Locate the cell with the specified text and output its (x, y) center coordinate. 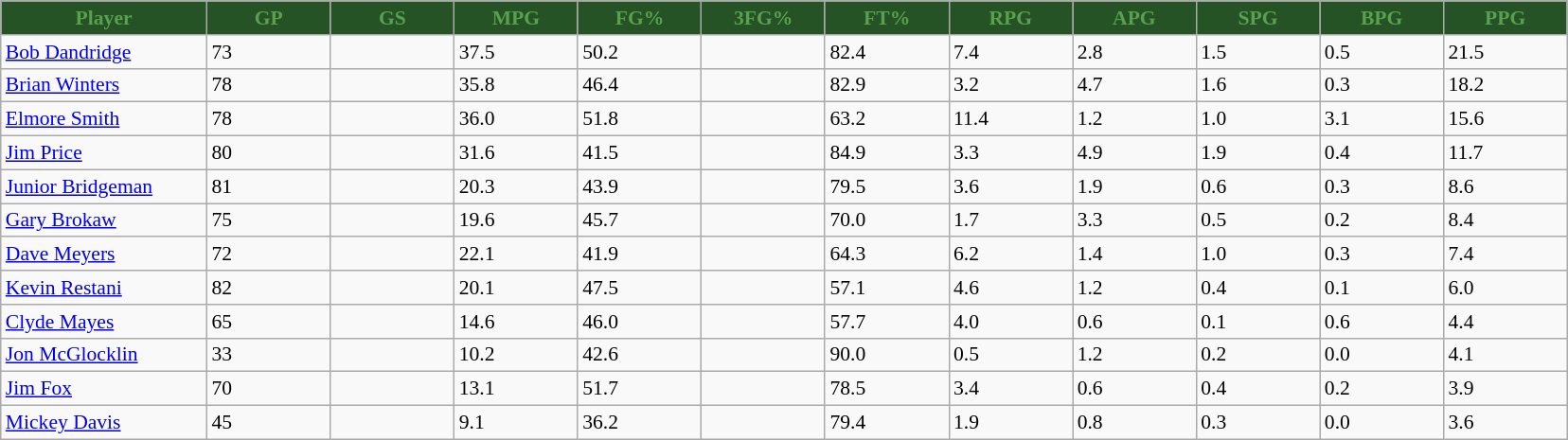
22.1 (517, 255)
31.6 (517, 153)
8.4 (1506, 220)
37.5 (517, 52)
63.2 (886, 119)
BPG (1382, 18)
Gary Brokaw (104, 220)
13.1 (517, 389)
RPG (1011, 18)
0.8 (1134, 423)
79.5 (886, 186)
Clyde Mayes (104, 322)
36.2 (640, 423)
4.7 (1134, 85)
4.0 (1011, 322)
21.5 (1506, 52)
Player (104, 18)
GP (269, 18)
FT% (886, 18)
80 (269, 153)
4.4 (1506, 322)
8.6 (1506, 186)
70 (269, 389)
72 (269, 255)
33 (269, 355)
46.4 (640, 85)
GS (392, 18)
82 (269, 288)
Elmore Smith (104, 119)
10.2 (517, 355)
57.7 (886, 322)
Mickey Davis (104, 423)
50.2 (640, 52)
MPG (517, 18)
PPG (1506, 18)
1.5 (1257, 52)
41.9 (640, 255)
45 (269, 423)
Junior Bridgeman (104, 186)
51.7 (640, 389)
11.4 (1011, 119)
4.6 (1011, 288)
Dave Meyers (104, 255)
FG% (640, 18)
15.6 (1506, 119)
6.2 (1011, 255)
Jim Price (104, 153)
64.3 (886, 255)
65 (269, 322)
51.8 (640, 119)
4.1 (1506, 355)
14.6 (517, 322)
81 (269, 186)
Kevin Restani (104, 288)
20.1 (517, 288)
70.0 (886, 220)
3.9 (1506, 389)
73 (269, 52)
78.5 (886, 389)
90.0 (886, 355)
41.5 (640, 153)
42.6 (640, 355)
Jon McGlocklin (104, 355)
36.0 (517, 119)
3.2 (1011, 85)
19.6 (517, 220)
46.0 (640, 322)
APG (1134, 18)
57.1 (886, 288)
1.6 (1257, 85)
4.9 (1134, 153)
2.8 (1134, 52)
82.4 (886, 52)
Jim Fox (104, 389)
6.0 (1506, 288)
Bob Dandridge (104, 52)
84.9 (886, 153)
9.1 (517, 423)
3.1 (1382, 119)
47.5 (640, 288)
43.9 (640, 186)
20.3 (517, 186)
SPG (1257, 18)
1.7 (1011, 220)
18.2 (1506, 85)
35.8 (517, 85)
11.7 (1506, 153)
45.7 (640, 220)
3FG% (763, 18)
3.4 (1011, 389)
79.4 (886, 423)
75 (269, 220)
82.9 (886, 85)
1.4 (1134, 255)
Brian Winters (104, 85)
